For the text-containing cell, return its midpoint in (X, Y) coordinate format. 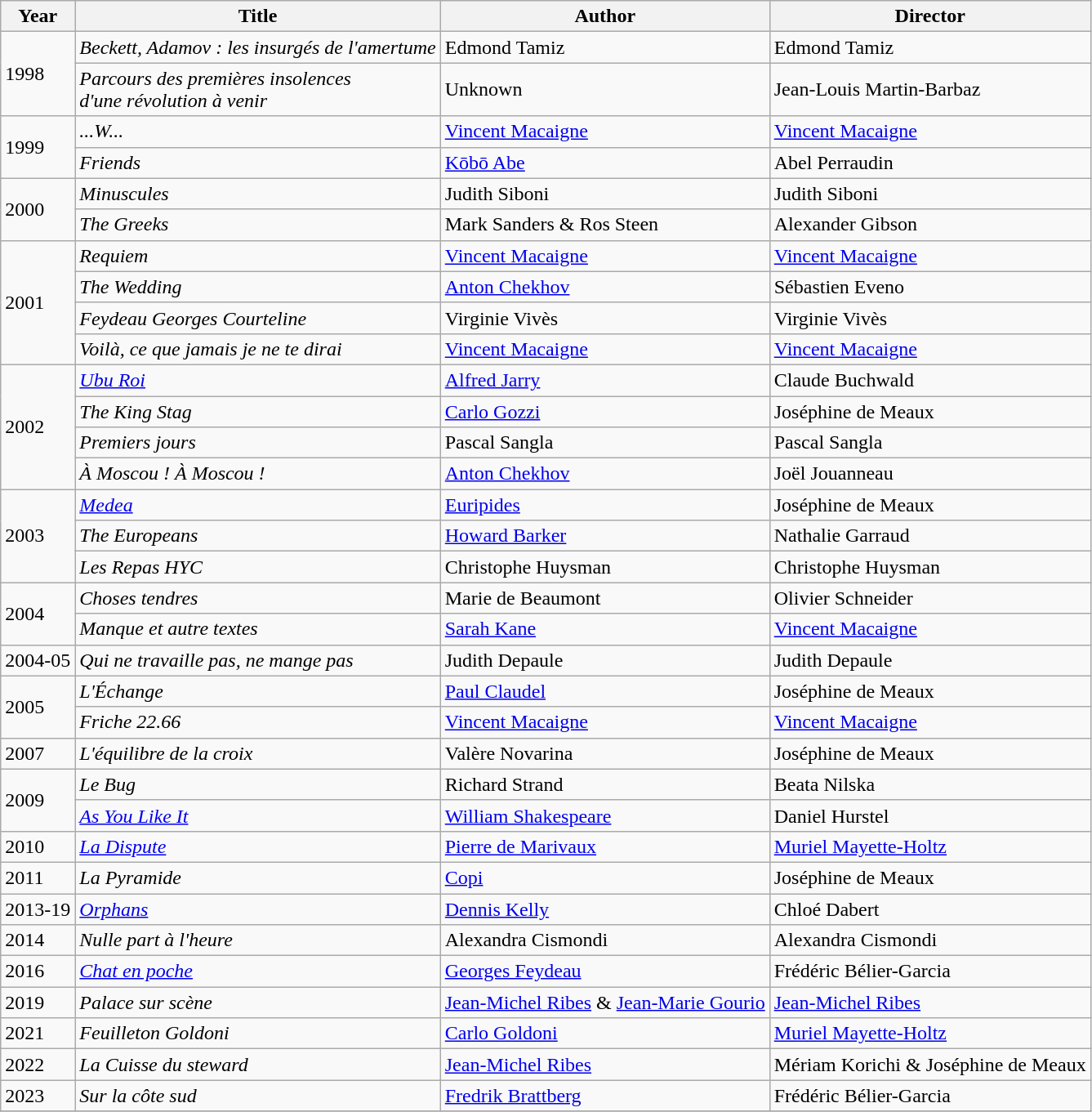
Friends (258, 163)
2011 (38, 878)
Parcours des premières insolences d'une révolution à venir (258, 90)
La Pyramide (258, 878)
Manque et autre textes (258, 629)
La Dispute (258, 846)
Alfred Jarry (604, 380)
Pierre de Marivaux (604, 846)
Sébastien Eveno (929, 287)
Author (604, 16)
Valère Novarina (604, 753)
Paul Claudel (604, 691)
The Europeans (258, 536)
1999 (38, 147)
Claude Buchwald (929, 380)
1998 (38, 74)
Fredrik Brattberg (604, 1096)
2005 (38, 707)
Ubu Roi (258, 380)
Orphans (258, 909)
Feydeau Georges Courteline (258, 318)
As You Like It (258, 815)
Howard Barker (604, 536)
La Cuisse du steward (258, 1065)
Medea (258, 505)
Dennis Kelly (604, 909)
The King Stag (258, 411)
2010 (38, 846)
William Shakespeare (604, 815)
Year (38, 16)
Director (929, 16)
Mériam Korichi & Joséphine de Meaux (929, 1065)
Palace sur scène (258, 1003)
Sur la côte sud (258, 1096)
2023 (38, 1096)
2021 (38, 1034)
Joël Jouanneau (929, 474)
2007 (38, 753)
Georges Feydeau (604, 971)
2009 (38, 800)
Les Repas HYC (258, 567)
2004 (38, 614)
Requiem (258, 256)
Title (258, 16)
Copi (604, 878)
Olivier Schneider (929, 598)
2000 (38, 209)
Chat en poche (258, 971)
The Wedding (258, 287)
Unknown (604, 90)
Qui ne travaille pas, ne mange pas (258, 660)
Le Bug (258, 784)
2019 (38, 1003)
Jean-Louis Martin-Barbaz (929, 90)
The Greeks (258, 225)
Alexander Gibson (929, 225)
Carlo Gozzi (604, 411)
2001 (38, 302)
Marie de Beaumont (604, 598)
Carlo Goldoni (604, 1034)
Choses tendres (258, 598)
L'Échange (258, 691)
Richard Strand (604, 784)
Minuscules (258, 194)
Sarah Kane (604, 629)
Premiers jours (258, 443)
Beckett, Adamov : les insurgés de l'amertume (258, 47)
À Moscou ! À Moscou ! (258, 474)
Friche 22.66 (258, 722)
2002 (38, 426)
2004-05 (38, 660)
L'équilibre de la croix (258, 753)
Voilà, ce que jamais je ne te dirai (258, 349)
Mark Sanders & Ros Steen (604, 225)
Beata Nilska (929, 784)
Nulle part à l'heure (258, 940)
Nathalie Garraud (929, 536)
2022 (38, 1065)
Chloé Dabert (929, 909)
Jean-Michel Ribes & Jean-Marie Gourio (604, 1003)
Kōbō Abe (604, 163)
Abel Perraudin (929, 163)
2014 (38, 940)
Feuilleton Goldoni (258, 1034)
...W... (258, 132)
2003 (38, 536)
Euripides (604, 505)
Daniel Hurstel (929, 815)
2013-19 (38, 909)
2016 (38, 971)
